Provide the (X, Y) coordinate of the cell's center where the given text is located.  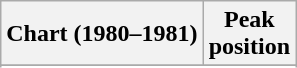
Peakposition (249, 34)
Chart (1980–1981) (102, 34)
